Detect which cell encompasses the target text, then output its [x, y] center coordinate. 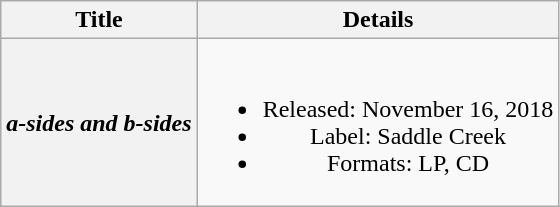
a-sides and b-sides [99, 122]
Title [99, 20]
Details [378, 20]
Released: November 16, 2018Label: Saddle CreekFormats: LP, CD [378, 122]
